For the text-containing cell, return its midpoint in [X, Y] coordinate format. 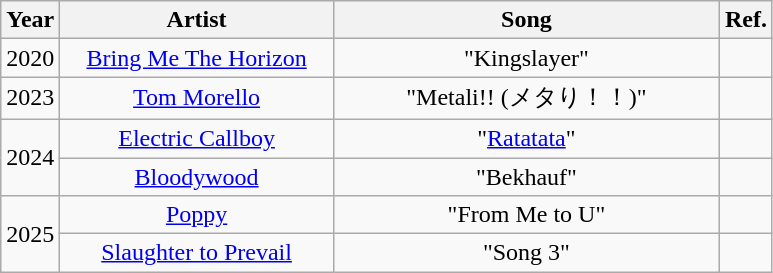
"Bekhauf" [526, 177]
"Song 3" [526, 253]
Artist [197, 20]
Slaughter to Prevail [197, 253]
Year [30, 20]
Ref. [746, 20]
2025 [30, 234]
Bring Me The Horizon [197, 58]
2023 [30, 98]
"Ratatata" [526, 138]
Poppy [197, 215]
2020 [30, 58]
"Kingslayer" [526, 58]
Tom Morello [197, 98]
"Metali!! (メタり！！)" [526, 98]
2024 [30, 157]
Song [526, 20]
Bloodywood [197, 177]
"From Me to U" [526, 215]
Electric Callboy [197, 138]
